Capture the cell that displays the provided text and extract its [x, y] central coordinate. 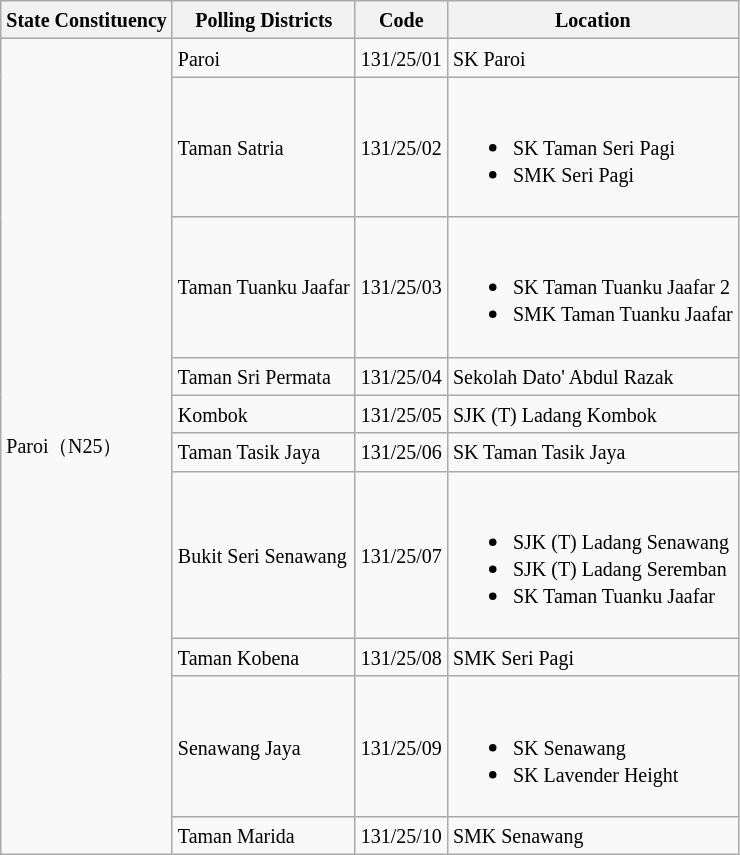
131/25/10 [401, 835]
Taman Sri Permata [264, 376]
131/25/06 [401, 452]
131/25/01 [401, 58]
Taman Marida [264, 835]
131/25/03 [401, 287]
Taman Tasik Jaya [264, 452]
Sekolah Dato' Abdul Razak [592, 376]
Taman Tuanku Jaafar [264, 287]
131/25/08 [401, 657]
Taman Kobena [264, 657]
SMK Seri Pagi [592, 657]
Code [401, 20]
SK SenawangSK Lavender Height [592, 746]
SJK (T) Ladang SenawangSJK (T) Ladang SerembanSK Taman Tuanku Jaafar [592, 554]
131/25/07 [401, 554]
Kombok [264, 414]
131/25/05 [401, 414]
SK Taman Seri PagiSMK Seri Pagi [592, 147]
131/25/04 [401, 376]
Bukit Seri Senawang [264, 554]
Location [592, 20]
SK Paroi [592, 58]
Paroi [264, 58]
SJK (T) Ladang Kombok [592, 414]
Taman Satria [264, 147]
131/25/09 [401, 746]
Senawang Jaya [264, 746]
SMK Senawang [592, 835]
SK Taman Tasik Jaya [592, 452]
131/25/02 [401, 147]
Polling Districts [264, 20]
SK Taman Tuanku Jaafar 2SMK Taman Tuanku Jaafar [592, 287]
State Constituency [87, 20]
Paroi（N25） [87, 447]
